Output the (X, Y) coordinate of the center of the cell containing the given text.  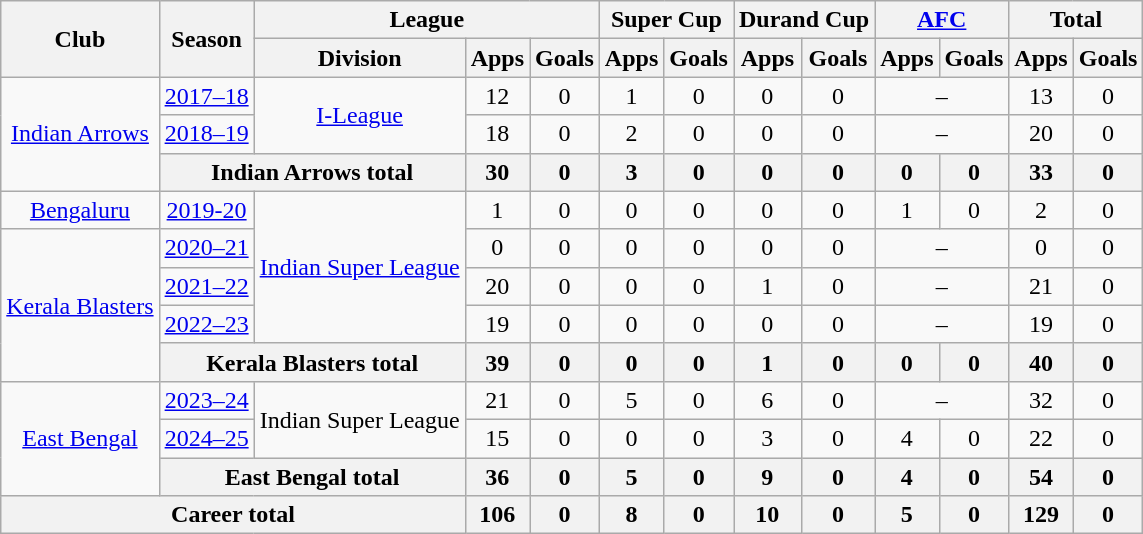
2022–23 (206, 324)
39 (497, 362)
Indian Arrows total (312, 172)
2019-20 (206, 210)
10 (768, 515)
League (426, 20)
18 (497, 134)
East Bengal total (312, 477)
106 (497, 515)
I-League (360, 115)
32 (1041, 400)
Division (360, 58)
8 (631, 515)
Indian Arrows (80, 134)
36 (497, 477)
2017–18 (206, 96)
Super Cup (666, 20)
Season (206, 39)
13 (1041, 96)
Durand Cup (804, 20)
2021–22 (206, 286)
9 (768, 477)
2023–24 (206, 400)
30 (497, 172)
Bengaluru (80, 210)
2020–21 (206, 248)
6 (768, 400)
Kerala Blasters (80, 305)
129 (1041, 515)
2024–25 (206, 438)
Career total (233, 515)
54 (1041, 477)
33 (1041, 172)
East Bengal (80, 438)
15 (497, 438)
2018–19 (206, 134)
Total (1076, 20)
Club (80, 39)
Kerala Blasters total (312, 362)
12 (497, 96)
AFC (942, 20)
40 (1041, 362)
22 (1041, 438)
